Determine the [X, Y] coordinate at the center of the cell enclosing the given text.  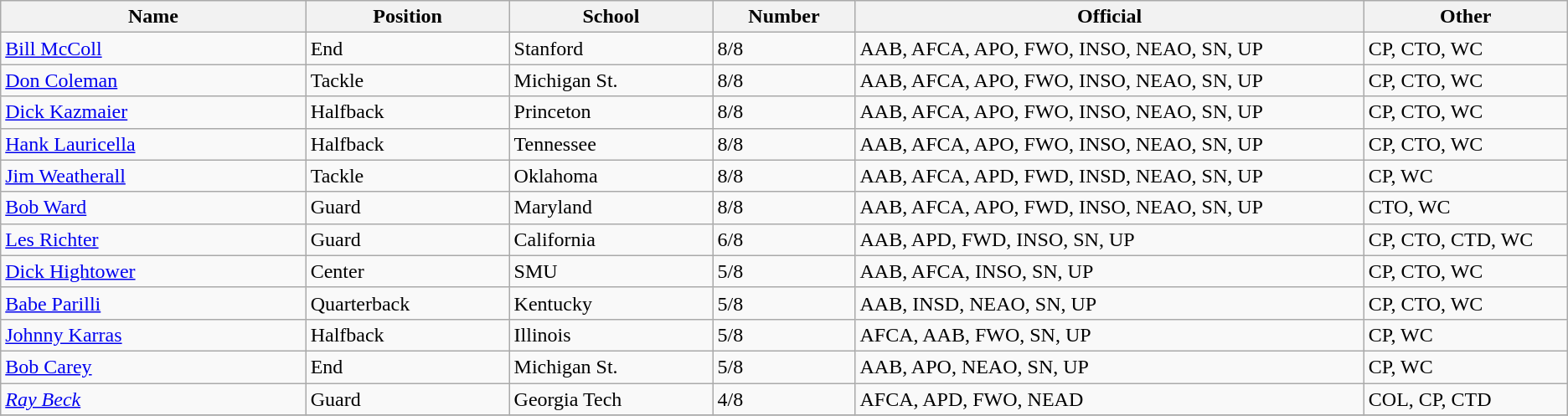
California [611, 239]
Bob Ward [153, 208]
Kentucky [611, 303]
Ray Beck [153, 399]
6/8 [784, 239]
Hank Lauricella [153, 144]
Don Coleman [153, 80]
Official [1109, 17]
Number [784, 17]
AAB, APD, FWD, INSO, SN, UP [1109, 239]
Illinois [611, 335]
Quarterback [407, 303]
Tennessee [611, 144]
COL, CP, CTD [1466, 399]
AAB, APO, NEAO, SN, UP [1109, 367]
Jim Weatherall [153, 176]
Dick Hightower [153, 271]
CTO, WC [1466, 208]
AAB, AFCA, APO, FWD, INSO, NEAO, SN, UP [1109, 208]
AFCA, AAB, FWO, SN, UP [1109, 335]
4/8 [784, 399]
Les Richter [153, 239]
AFCA, APD, FWO, NEAD [1109, 399]
Stanford [611, 49]
Maryland [611, 208]
Georgia Tech [611, 399]
CP, CTO, CTD, WC [1466, 239]
Position [407, 17]
Center [407, 271]
Johnny Karras [153, 335]
School [611, 17]
Bob Carey [153, 367]
Oklahoma [611, 176]
SMU [611, 271]
AAB, AFCA, INSO, SN, UP [1109, 271]
Princeton [611, 112]
AAB, AFCA, APD, FWD, INSD, NEAO, SN, UP [1109, 176]
Babe Parilli [153, 303]
AAB, INSD, NEAO, SN, UP [1109, 303]
Bill McColl [153, 49]
Dick Kazmaier [153, 112]
Other [1466, 17]
Name [153, 17]
